Return [X, Y] of the center of cell containing provided text 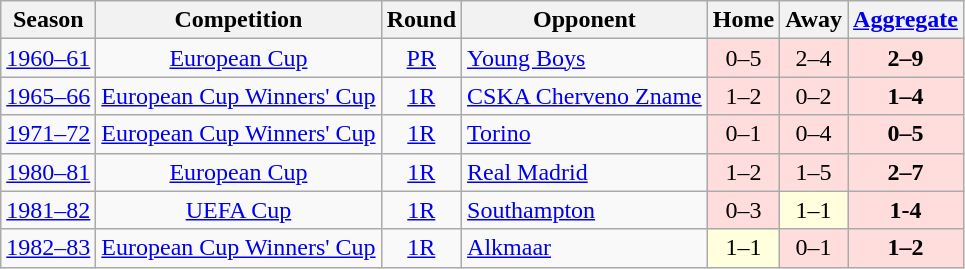
2–4 [814, 58]
1960–61 [48, 58]
1971–72 [48, 134]
Round [421, 20]
Away [814, 20]
Season [48, 20]
0–2 [814, 96]
Torino [585, 134]
0–4 [814, 134]
Aggregate [906, 20]
1982–83 [48, 248]
Alkmaar [585, 248]
2–9 [906, 58]
Home [743, 20]
1980–81 [48, 172]
PR [421, 58]
Competition [238, 20]
CSKA Cherveno Zname [585, 96]
1–4 [906, 96]
2–7 [906, 172]
1–5 [814, 172]
0–3 [743, 210]
Young Boys [585, 58]
1-4 [906, 210]
Southampton [585, 210]
Real Madrid [585, 172]
1965–66 [48, 96]
Opponent [585, 20]
1981–82 [48, 210]
UEFA Cup [238, 210]
